Pinpoint the cell where the given text exists, returning its [X, Y] midpoint coordinate. 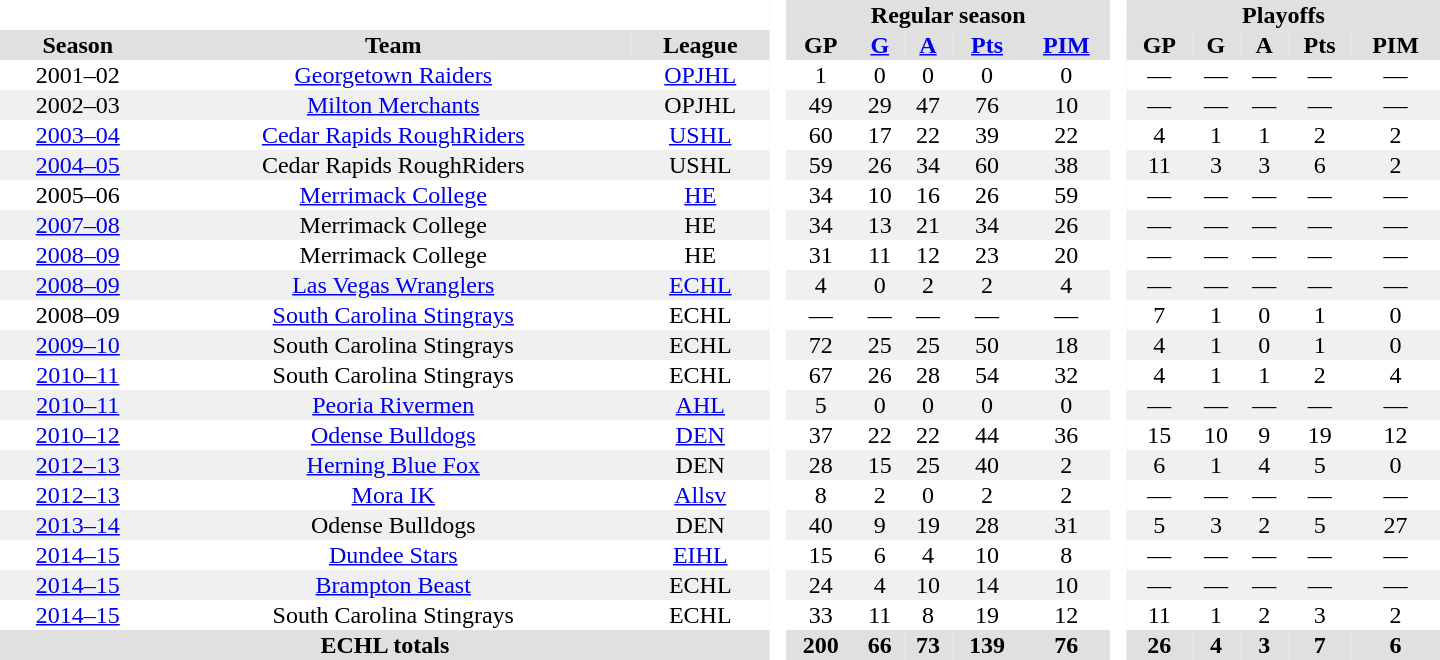
Allsv [700, 495]
39 [987, 135]
Peoria Rivermen [394, 405]
29 [880, 105]
Milton Merchants [394, 105]
38 [1066, 165]
50 [987, 345]
47 [928, 105]
14 [987, 585]
Las Vegas Wranglers [394, 285]
2013–14 [78, 525]
2003–04 [78, 135]
54 [987, 375]
24 [821, 585]
Mora IK [394, 495]
49 [821, 105]
13 [880, 225]
Brampton Beast [394, 585]
2005–06 [78, 195]
ECHL totals [385, 645]
2010–12 [78, 435]
Dundee Stars [394, 555]
73 [928, 645]
Season [78, 45]
Playoffs [1284, 15]
67 [821, 375]
League [700, 45]
2004–05 [78, 165]
EIHL [700, 555]
200 [821, 645]
37 [821, 435]
Team [394, 45]
2002–03 [78, 105]
18 [1066, 345]
21 [928, 225]
66 [880, 645]
27 [1396, 525]
139 [987, 645]
AHL [700, 405]
2009–10 [78, 345]
33 [821, 615]
36 [1066, 435]
72 [821, 345]
16 [928, 195]
2001–02 [78, 75]
2007–08 [78, 225]
Regular season [948, 15]
Georgetown Raiders [394, 75]
44 [987, 435]
23 [987, 255]
32 [1066, 375]
Herning Blue Fox [394, 465]
17 [880, 135]
20 [1066, 255]
